Return [x, y] of the center of cell containing provided text 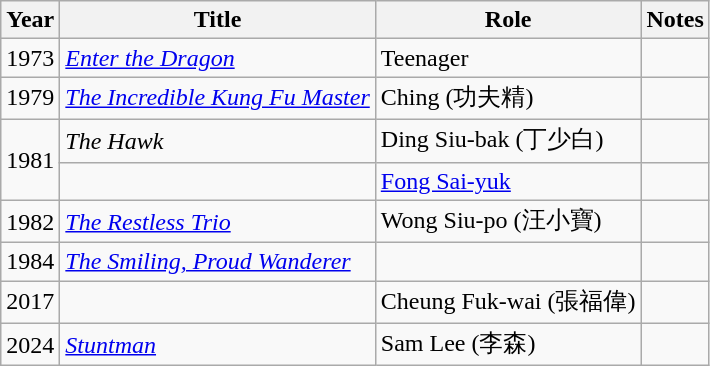
Ding Siu-bak (丁少白) [508, 140]
1979 [30, 98]
1984 [30, 262]
Enter the Dragon [218, 58]
1981 [30, 160]
Fong Sai-yuk [508, 181]
Ching (功夫精) [508, 98]
1973 [30, 58]
Role [508, 20]
The Smiling, Proud Wanderer [218, 262]
Title [218, 20]
Cheung Fuk-wai (張福偉) [508, 302]
Teenager [508, 58]
Year [30, 20]
The Hawk [218, 140]
Stuntman [218, 344]
Notes [675, 20]
2024 [30, 344]
The Incredible Kung Fu Master [218, 98]
The Restless Trio [218, 222]
Sam Lee (李森) [508, 344]
1982 [30, 222]
2017 [30, 302]
Wong Siu-po (汪小寶) [508, 222]
